Locate the cell with the specified text and output its (X, Y) center coordinate. 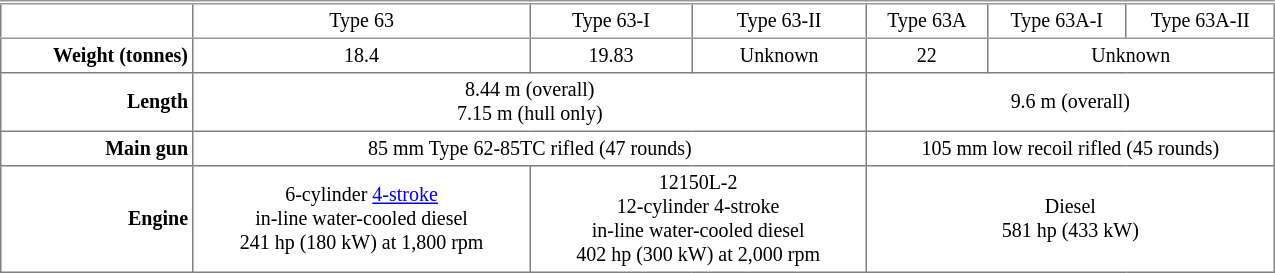
6-cylinder 4-stroke in-line water-cooled diesel 241 hp (180 kW) at 1,800 rpm (362, 219)
Length (98, 102)
22 (926, 55)
Type 63-I (611, 20)
18.4 (362, 55)
9.6 m (overall) (1070, 102)
85 mm Type 62-85TC rifled (47 rounds) (530, 148)
Weight (tonnes) (98, 55)
19.83 (611, 55)
Type 63 (362, 20)
Type 63A-II (1200, 20)
Diesel 581 hp (433 kW) (1070, 219)
12150L-2 12-cylinder 4-stroke in-line water-cooled diesel 402 hp (300 kW) at 2,000 rpm (698, 219)
Type 63-II (779, 20)
Engine (98, 219)
105 mm low recoil rifled (45 rounds) (1070, 148)
8.44 m (overall) 7.15 m (hull only) (530, 102)
Type 63A (926, 20)
Main gun (98, 148)
Type 63A-I (1056, 20)
